Capture the cell that displays the provided text and extract its [X, Y] central coordinate. 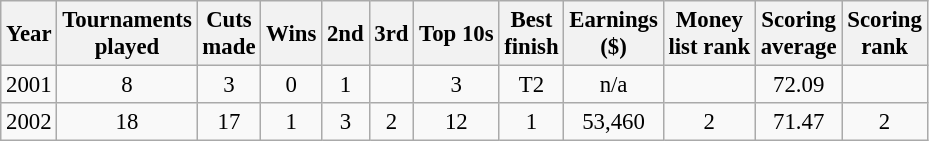
71.47 [798, 122]
12 [456, 122]
2001 [29, 85]
53,460 [614, 122]
Tournamentsplayed [127, 34]
18 [127, 122]
Top 10s [456, 34]
17 [229, 122]
Earnings ($) [614, 34]
n/a [614, 85]
8 [127, 85]
Wins [292, 34]
3rd [392, 34]
2002 [29, 122]
0 [292, 85]
Cuts made [229, 34]
2nd [346, 34]
T2 [532, 85]
Scoringrank [884, 34]
Bestfinish [532, 34]
Scoringaverage [798, 34]
Moneylist rank [709, 34]
Year [29, 34]
72.09 [798, 85]
